Identify which cell holds the provided text, then report its (x, y) central coordinate. 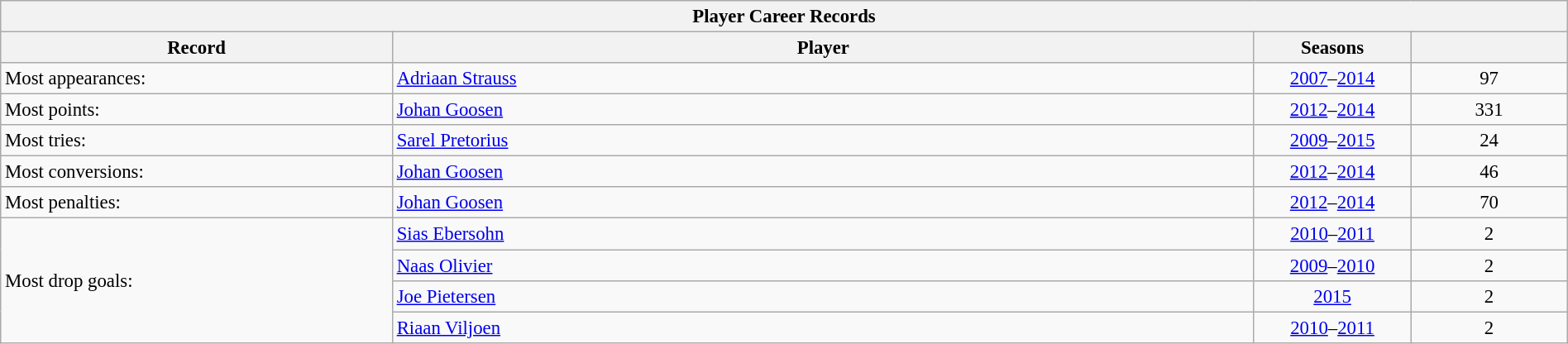
Joe Pietersen (823, 296)
Seasons (1331, 48)
Record (197, 48)
Player Career Records (784, 17)
2007–2014 (1331, 79)
Sias Ebersohn (823, 234)
Player (823, 48)
Adriaan Strauss (823, 79)
Most points: (197, 110)
46 (1489, 172)
Naas Olivier (823, 265)
24 (1489, 141)
97 (1489, 79)
Riaan Viljoen (823, 327)
2015 (1331, 296)
Most conversions: (197, 172)
Sarel Pretorius (823, 141)
2009–2010 (1331, 265)
331 (1489, 110)
2009–2015 (1331, 141)
Most drop goals: (197, 280)
Most tries: (197, 141)
Most appearances: (197, 79)
Most penalties: (197, 203)
70 (1489, 203)
